Find where the given text appears and provide that cell's center as (X, Y) coordinate. 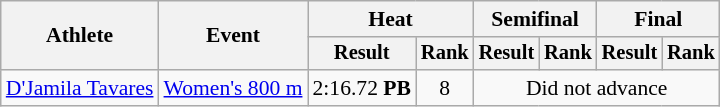
D'Jamila Tavares (80, 88)
Final (658, 19)
Athlete (80, 36)
Semifinal (536, 19)
2:16.72 PB (362, 88)
8 (445, 88)
Event (234, 36)
Did not advance (597, 88)
Women's 800 m (234, 88)
Heat (391, 19)
